Search for the cell housing the specified text and yield its [X, Y] center coordinate. 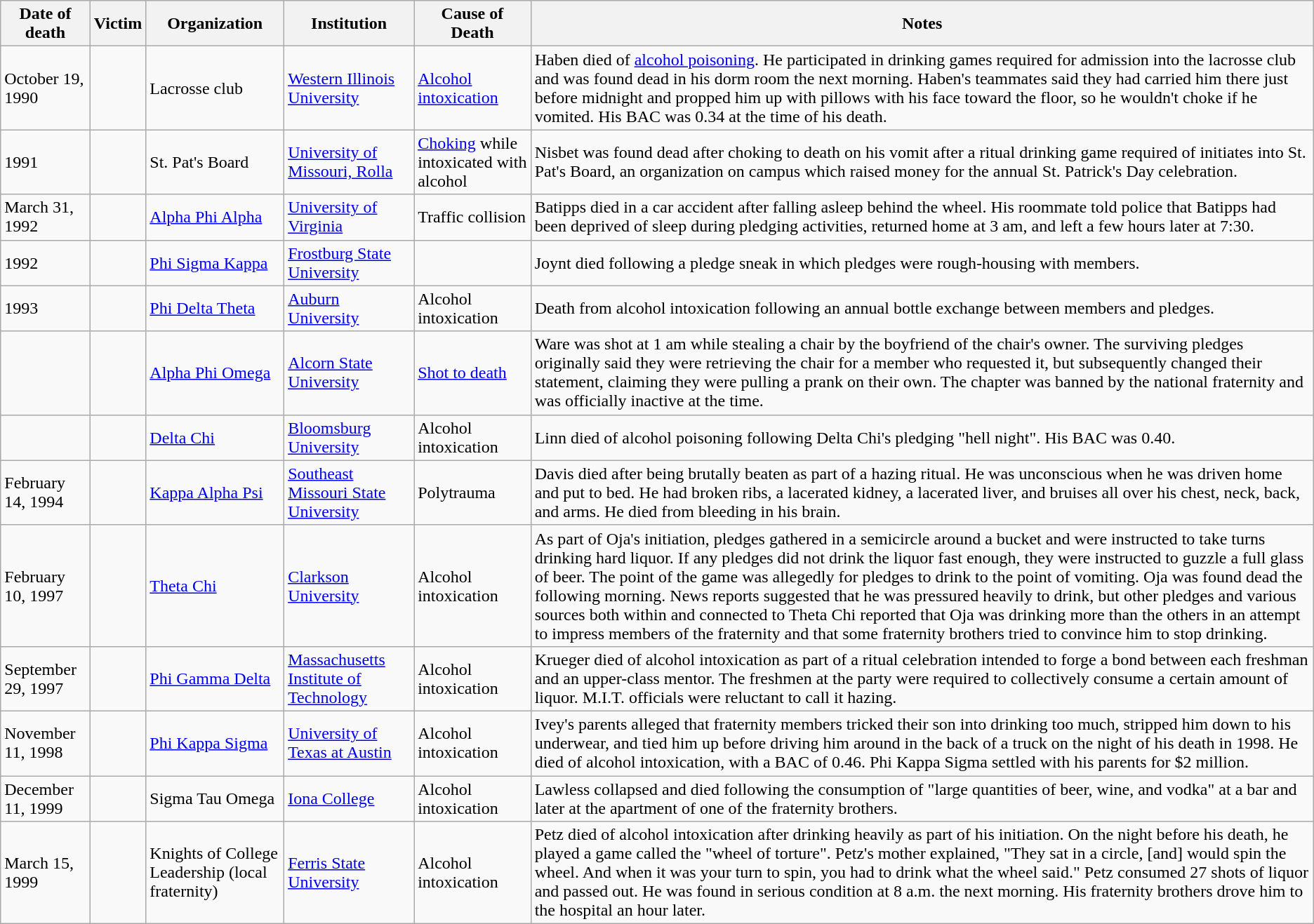
Clarkson University [350, 585]
February 10, 1997 [46, 585]
Theta Chi [215, 585]
Phi Gamma Delta [215, 678]
Lacrosse club [215, 88]
October 19, 1990 [46, 88]
1992 [46, 262]
November 11, 1998 [46, 743]
Alpha Phi Omega [215, 373]
Ferris State University [350, 873]
March 15, 1999 [46, 873]
Phi Sigma Kappa [215, 262]
University of Virginia [350, 217]
Notes [922, 24]
Date of death [46, 24]
Victim [118, 24]
Kappa Alpha Psi [215, 493]
Joynt died following a pledge sneak in which pledges were rough-housing with members. [922, 262]
Frostburg State University [350, 262]
Phi Delta Theta [215, 309]
Sigma Tau Omega [215, 798]
December 11, 1999 [46, 798]
Auburn University [350, 309]
1993 [46, 309]
Traffic collision [473, 217]
1991 [46, 162]
Western Illinois University [350, 88]
University of Missouri, Rolla [350, 162]
Choking while intoxicated with alcohol [473, 162]
Death from alcohol intoxication following an annual bottle exchange between members and pledges. [922, 309]
Polytrauma [473, 493]
Linn died of alcohol poisoning following Delta Chi's pledging "hell night". His BAC was 0.40. [922, 438]
Knights of College Leadership (local fraternity) [215, 873]
September 29, 1997 [46, 678]
Shot to death [473, 373]
Alcorn State University [350, 373]
Alpha Phi Alpha [215, 217]
Massachusetts Institute of Technology [350, 678]
St. Pat's Board [215, 162]
Delta Chi [215, 438]
Organization [215, 24]
February 14, 1994 [46, 493]
Cause of Death [473, 24]
Southeast Missouri State University [350, 493]
Bloomsburg University [350, 438]
Iona College [350, 798]
Phi Kappa Sigma [215, 743]
University of Texas at Austin [350, 743]
March 31, 1992 [46, 217]
Institution [350, 24]
